Locate the cell with the specified text and output its (X, Y) center coordinate. 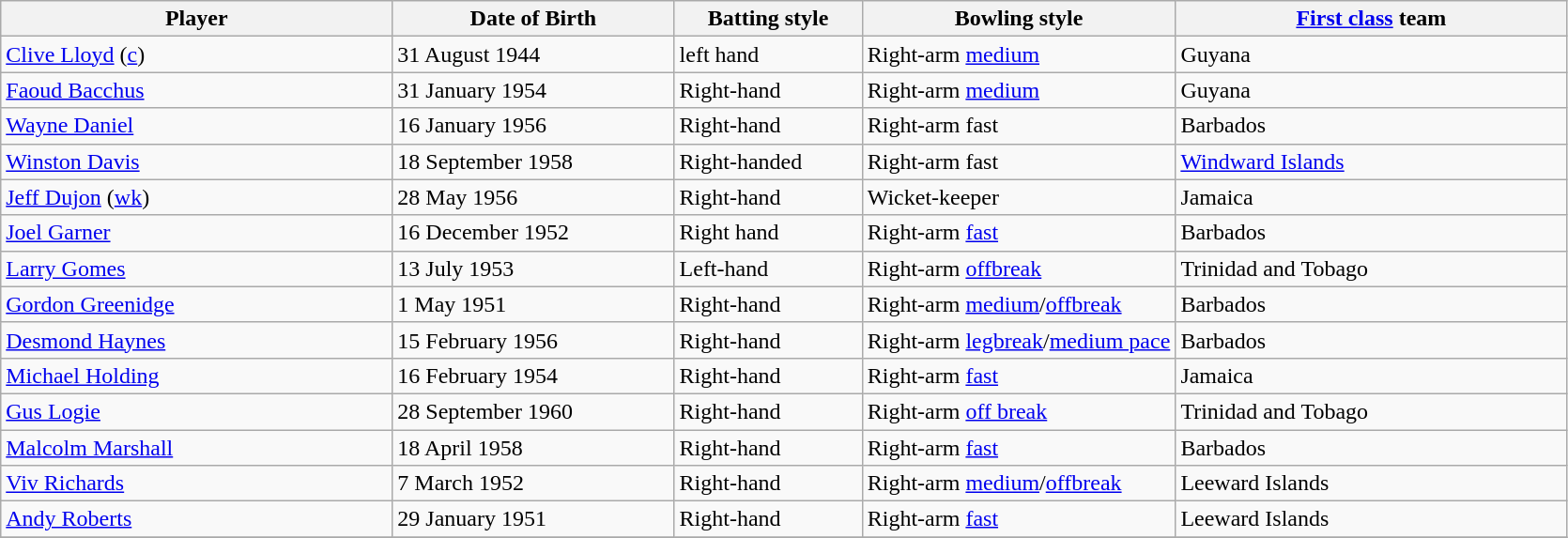
Joel Garner (197, 233)
Gus Logie (197, 411)
First class team (1371, 19)
Right-arm offbreak (1019, 269)
Wicket-keeper (1019, 197)
Right-arm off break (1019, 411)
Date of Birth (533, 19)
28 September 1960 (533, 411)
13 July 1953 (533, 269)
Windward Islands (1371, 161)
29 January 1951 (533, 519)
Desmond Haynes (197, 340)
16 January 1956 (533, 126)
Faoud Bacchus (197, 90)
7 March 1952 (533, 484)
Gordon Greenidge (197, 304)
Viv Richards (197, 484)
Right-arm legbreak/medium pace (1019, 340)
28 May 1956 (533, 197)
31 August 1944 (533, 54)
Left-hand (768, 269)
Jeff Dujon (wk) (197, 197)
Malcolm Marshall (197, 448)
Player (197, 19)
left hand (768, 54)
Wayne Daniel (197, 126)
Right hand (768, 233)
1 May 1951 (533, 304)
31 January 1954 (533, 90)
15 February 1956 (533, 340)
Michael Holding (197, 376)
Bowling style (1019, 19)
Larry Gomes (197, 269)
Andy Roberts (197, 519)
16 February 1954 (533, 376)
16 December 1952 (533, 233)
18 April 1958 (533, 448)
18 September 1958 (533, 161)
Clive Lloyd (c) (197, 54)
Batting style (768, 19)
Winston Davis (197, 161)
Right-handed (768, 161)
